Scan for the cell matching the given text and deliver its [x, y] coordinate at center. 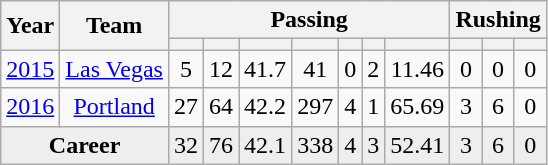
11.46 [418, 69]
41 [316, 69]
64 [220, 107]
Passing [308, 20]
65.69 [418, 107]
297 [316, 107]
52.41 [418, 145]
Year [30, 26]
Team [114, 26]
27 [186, 107]
2016 [30, 107]
2015 [30, 69]
Las Vegas [114, 69]
76 [220, 145]
41.7 [266, 69]
42.2 [266, 107]
1 [374, 107]
Portland [114, 107]
Rushing [498, 20]
32 [186, 145]
2 [374, 69]
338 [316, 145]
12 [220, 69]
Career [85, 145]
42.1 [266, 145]
5 [186, 69]
